Find where the given text appears and provide that cell's center as [X, Y] coordinate. 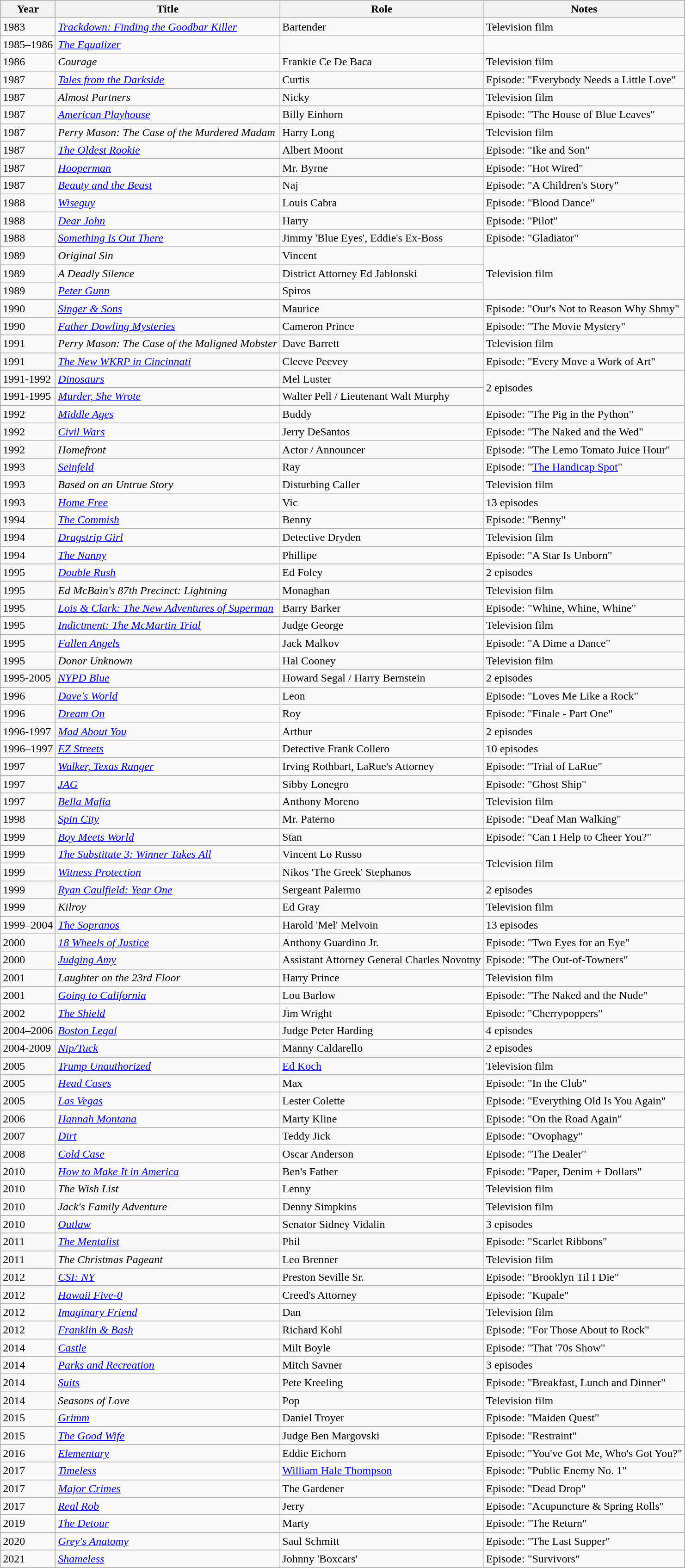
Ryan Caulfield: Year One [167, 890]
Grimm [167, 1418]
Mad About You [167, 731]
Dragstrip Girl [167, 538]
1991-1992 [28, 379]
Grey's Anatomy [167, 1541]
Lou Barlow [382, 995]
Episode: "The Out-of-Towners" [584, 960]
Courage [167, 62]
Mel Luster [382, 379]
Civil Wars [167, 432]
CSI: NY [167, 1277]
Indictment: The McMartin Trial [167, 626]
Saul Schmitt [382, 1541]
Phil [382, 1242]
1996–1997 [28, 749]
Jerry DeSantos [382, 432]
Trump Unauthorized [167, 1066]
American Playhouse [167, 115]
Anthony Guardino Jr. [382, 942]
Title [167, 9]
1996-1997 [28, 731]
Singer & Sons [167, 309]
Disturbing Caller [382, 484]
Sibby Lonegro [382, 784]
Assistant Attorney General Charles Novotny [382, 960]
Ed Gray [382, 907]
Lois & Clark: The New Adventures of Superman [167, 608]
Stan [382, 837]
Episode: "Maiden Quest" [584, 1418]
Richard Kohl [382, 1330]
Episode: "Ike and Son" [584, 150]
Pete Kreeling [382, 1383]
Arthur [382, 731]
Manny Caldarello [382, 1048]
Vincent Lo Russo [382, 855]
Nicky [382, 97]
Wiseguy [167, 203]
Hal Cooney [382, 661]
Episode: "On the Road Again" [584, 1119]
The Detour [167, 1524]
Ray [382, 467]
Major Crimes [167, 1488]
Episode: "That '70s Show" [584, 1348]
Episode: "In the Club" [584, 1084]
Year [28, 9]
How to Make It in America [167, 1171]
Teddy Jick [382, 1136]
Episode: "Can I Help to Cheer You?" [584, 837]
Ed Foley [382, 573]
The Equalizer [167, 44]
Episode: "A Star Is Unborn" [584, 555]
Denny Simpkins [382, 1207]
Trackdown: Finding the Goodbar Killer [167, 27]
Episode: "Trial of LaRue" [584, 766]
Notes [584, 9]
Cold Case [167, 1154]
The Sopranos [167, 925]
Milt Boyle [382, 1348]
2002 [28, 1013]
Sergeant Palermo [382, 890]
Harry Prince [382, 978]
Bella Mafia [167, 802]
Jack's Family Adventure [167, 1207]
Marty [382, 1524]
Episode: "For Those About to Rock" [584, 1330]
Episode: "The Dealer" [584, 1154]
Hawaii Five-0 [167, 1295]
The Oldest Rookie [167, 150]
2007 [28, 1136]
The Shield [167, 1013]
Episode: "You've Got Me, Who's Got You?" [584, 1453]
Real Rob [167, 1506]
2006 [28, 1119]
Father Dowling Mysteries [167, 326]
Dear John [167, 221]
Episode: "Loves Me Like a Rock" [584, 696]
Episode: "The House of Blue Leaves" [584, 115]
Episode: "A Dime a Dance" [584, 643]
Episode: "Paper, Denim + Dollars" [584, 1171]
2020 [28, 1541]
Witness Protection [167, 872]
The Christmas Pageant [167, 1259]
Mitch Savner [382, 1365]
The Nanny [167, 555]
1983 [28, 27]
Homefront [167, 449]
Hannah Montana [167, 1119]
Episode: "Hot Wired" [584, 167]
Cleeve Peevey [382, 361]
Something Is Out There [167, 238]
Vincent [382, 256]
Walker, Texas Ranger [167, 766]
Franklin & Bash [167, 1330]
The Mentalist [167, 1242]
Episode: "Ghost Ship" [584, 784]
NYPD Blue [167, 678]
Donor Unknown [167, 661]
Hooperman [167, 167]
Detective Frank Collero [382, 749]
2019 [28, 1524]
Jim Wright [382, 1013]
Dirt [167, 1136]
Episode: "The Movie Mystery" [584, 326]
District Attorney Ed Jablonski [382, 273]
Eddie Eichorn [382, 1453]
EZ Streets [167, 749]
Ed Koch [382, 1066]
2016 [28, 1453]
1985–1986 [28, 44]
The Good Wife [167, 1436]
Episode: "Benny" [584, 520]
JAG [167, 784]
The New WKRP in Cincinnati [167, 361]
Benny [382, 520]
Harold 'Mel' Melvoin [382, 925]
Episode: "Everything Old Is You Again" [584, 1101]
Johnny 'Boxcars' [382, 1559]
Boy Meets World [167, 837]
Daniel Troyer [382, 1418]
Episode: "A Children's Story" [584, 185]
Senator Sidney Vidalin [382, 1224]
A Deadly Silence [167, 273]
Episode: "Ovophagy" [584, 1136]
Episode: "The Pig in the Python" [584, 414]
Monaghan [382, 590]
Suits [167, 1383]
Harry Long [382, 132]
The Gardener [382, 1488]
Vic [382, 502]
Seasons of Love [167, 1401]
William Hale Thompson [382, 1471]
Episode: "Everybody Needs a Little Love" [584, 80]
Dave Barrett [382, 344]
10 episodes [584, 749]
Outlaw [167, 1224]
Castle [167, 1348]
Jimmy 'Blue Eyes', Eddie's Ex-Boss [382, 238]
Leon [382, 696]
Walter Pell / Lieutenant Walt Murphy [382, 397]
Howard Segal / Harry Bernstein [382, 678]
Dinosaurs [167, 379]
Naj [382, 185]
Shameless [167, 1559]
Parks and Recreation [167, 1365]
Dream On [167, 713]
Role [382, 9]
Maurice [382, 309]
Episode: "Survivors" [584, 1559]
Spiros [382, 291]
1986 [28, 62]
Perry Mason: The Case of the Maligned Mobster [167, 344]
Episode: "Every Move a Work of Art" [584, 361]
Irving Rothbart, LaRue's Attorney [382, 766]
Lenny [382, 1189]
Frankie Ce De Baca [382, 62]
Max [382, 1084]
2004-2009 [28, 1048]
Episode: "Blood Dance" [584, 203]
Creed's Attorney [382, 1295]
Episode: "Breakfast, Lunch and Dinner" [584, 1383]
Episode: "Finale - Part One" [584, 713]
Judging Amy [167, 960]
Episode: "Brooklyn Til I Die" [584, 1277]
Episode: "Cherrypoppers" [584, 1013]
Actor / Announcer [382, 449]
The Commish [167, 520]
Episode: "Public Enemy No. 1" [584, 1471]
Curtis [382, 80]
Head Cases [167, 1084]
Timeless [167, 1471]
Dan [382, 1312]
4 episodes [584, 1030]
Judge George [382, 626]
2008 [28, 1154]
Episode: "The Lemo Tomato Juice Hour" [584, 449]
Roy [382, 713]
Nip/Tuck [167, 1048]
Middle Ages [167, 414]
Las Vegas [167, 1101]
Peter Gunn [167, 291]
The Substitute 3: Winner Takes All [167, 855]
Jerry [382, 1506]
Bartender [382, 27]
Boston Legal [167, 1030]
Anthony Moreno [382, 802]
Original Sin [167, 256]
Fallen Angels [167, 643]
Albert Moont [382, 150]
Elementary [167, 1453]
Episode: "Deaf Man Walking" [584, 819]
Marty Kline [382, 1119]
Imaginary Friend [167, 1312]
Episode: "Our's Not to Reason Why Shmy" [584, 309]
Cameron Prince [382, 326]
Spin City [167, 819]
Louis Cabra [382, 203]
Jack Malkov [382, 643]
Tales from the Darkside [167, 80]
Ben's Father [382, 1171]
Episode: "The Naked and the Wed" [584, 432]
2021 [28, 1559]
Episode: "Scarlet Ribbons" [584, 1242]
Kilroy [167, 907]
18 Wheels of Justice [167, 942]
Home Free [167, 502]
Buddy [382, 414]
Episode: "The Naked and the Nude" [584, 995]
2004–2006 [28, 1030]
Billy Einhorn [382, 115]
Episode: "Gladiator" [584, 238]
Episode: "Whine, Whine, Whine" [584, 608]
Harry [382, 221]
Beauty and the Beast [167, 185]
Episode: "The Handicap Spot" [584, 467]
Going to California [167, 995]
Dave's World [167, 696]
1999–2004 [28, 925]
Nikos 'The Greek' Stephanos [382, 872]
1998 [28, 819]
Oscar Anderson [382, 1154]
1995-2005 [28, 678]
Episode: "Dead Drop" [584, 1488]
Judge Peter Harding [382, 1030]
Episode: "Two Eyes for an Eye" [584, 942]
Murder, She Wrote [167, 397]
Judge Ben Margovski [382, 1436]
Mr. Byrne [382, 167]
Leo Brenner [382, 1259]
Episode: "The Return" [584, 1524]
Episode: "The Last Supper" [584, 1541]
Pop [382, 1401]
Lester Colette [382, 1101]
1991-1995 [28, 397]
Episode: "Acupuncture & Spring Rolls" [584, 1506]
Perry Mason: The Case of the Murdered Madam [167, 132]
Barry Barker [382, 608]
Almost Partners [167, 97]
Detective Dryden [382, 538]
Based on an Untrue Story [167, 484]
Laughter on the 23rd Floor [167, 978]
Episode: "Pilot" [584, 221]
Episode: "Restraint" [584, 1436]
The Wish List [167, 1189]
Mr. Paterno [382, 819]
Preston Seville Sr. [382, 1277]
Episode: "Kupale" [584, 1295]
Ed McBain's 87th Precinct: Lightning [167, 590]
Phillipe [382, 555]
Double Rush [167, 573]
Seinfeld [167, 467]
